Capture the cell that displays the provided text and extract its (x, y) central coordinate. 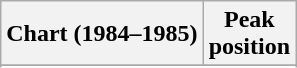
Peakposition (249, 34)
Chart (1984–1985) (102, 34)
